Determine the (x, y) coordinate at the center of the cell enclosing the given text.  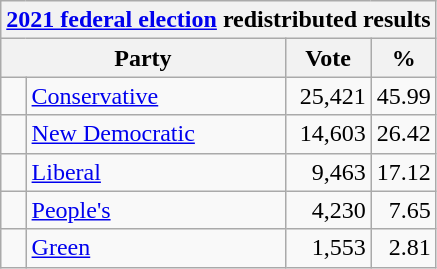
Vote (328, 58)
Liberal (156, 172)
17.12 (404, 172)
26.42 (404, 134)
4,230 (328, 210)
People's (156, 210)
Conservative (156, 96)
25,421 (328, 96)
14,603 (328, 134)
2.81 (404, 248)
45.99 (404, 96)
9,463 (328, 172)
% (404, 58)
New Democratic (156, 134)
1,553 (328, 248)
7.65 (404, 210)
Party (143, 58)
2021 federal election redistributed results (218, 20)
Green (156, 248)
